Determine the (X, Y) coordinate at the center of the cell enclosing the given text.  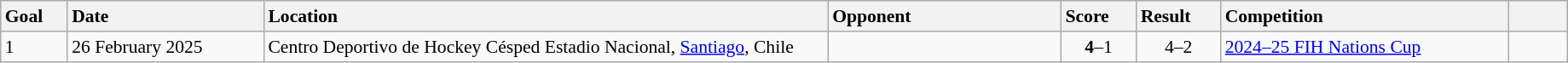
4–1 (1098, 47)
Competition (1365, 16)
2024–25 FIH Nations Cup (1365, 47)
Centro Deportivo de Hockey Césped Estadio Nacional, Santiago, Chile (546, 47)
Date (165, 16)
Opponent (945, 16)
Score (1098, 16)
Result (1178, 16)
26 February 2025 (165, 47)
Location (546, 16)
Goal (34, 16)
1 (34, 47)
4–2 (1178, 47)
